Search for the cell housing the specified text and yield its [X, Y] center coordinate. 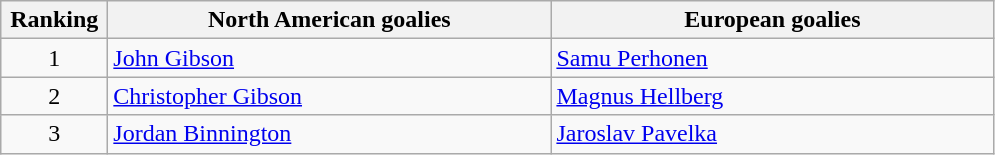
European goalies [772, 20]
Ranking [54, 20]
Magnus Hellberg [772, 96]
3 [54, 134]
John Gibson [330, 58]
Christopher Gibson [330, 96]
Jordan Binnington [330, 134]
1 [54, 58]
Samu Perhonen [772, 58]
North American goalies [330, 20]
2 [54, 96]
Jaroslav Pavelka [772, 134]
